Scan for the cell matching the given text and deliver its [x, y] coordinate at center. 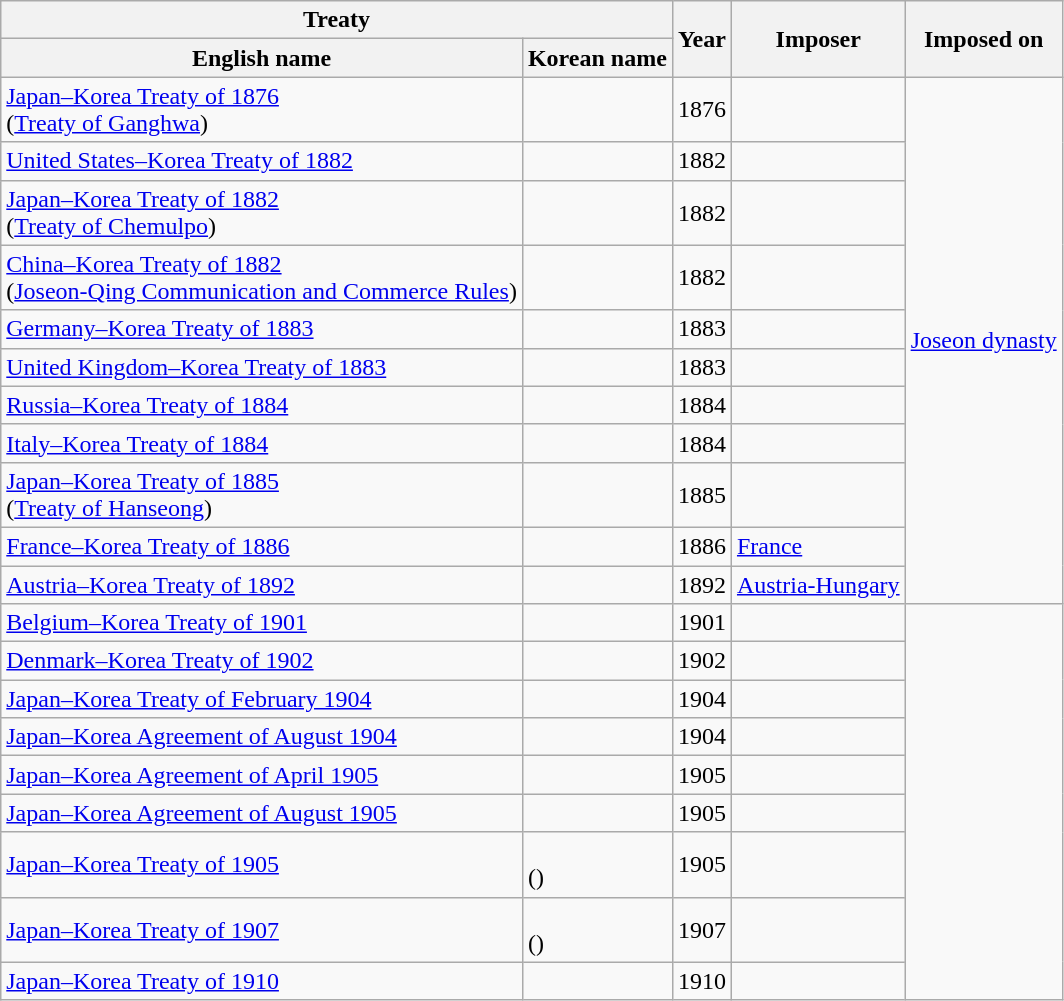
Korean name [597, 58]
1907 [702, 930]
Imposer [818, 39]
1901 [702, 623]
Italy–Korea Treaty of 1884 [262, 443]
Imposed on [984, 39]
Belgium–Korea Treaty of 1901 [262, 623]
United Kingdom–Korea Treaty of 1883 [262, 367]
1876 [702, 110]
Japan–Korea Treaty of 1907 [262, 930]
Austria–Korea Treaty of 1892 [262, 585]
Germany–Korea Treaty of 1883 [262, 329]
Japan–Korea Agreement of August 1904 [262, 737]
Japan–Korea Treaty of 1876(Treaty of Ganghwa) [262, 110]
Japan–Korea Treaty of 1885(Treaty of Hanseong) [262, 494]
Joseon dynasty [984, 340]
Russia–Korea Treaty of 1884 [262, 405]
China–Korea Treaty of 1882(Joseon-Qing Communication and Commerce Rules) [262, 278]
1902 [702, 661]
1886 [702, 546]
Japan–Korea Agreement of April 1905 [262, 775]
Japan–Korea Treaty of February 1904 [262, 699]
Denmark–Korea Treaty of 1902 [262, 661]
Japan–Korea Treaty of 1905 [262, 864]
1885 [702, 494]
Treaty [337, 20]
United States–Korea Treaty of 1882 [262, 161]
Japan–Korea Treaty of 1882(Treaty of Chemulpo) [262, 212]
English name [262, 58]
Japan–Korea Agreement of August 1905 [262, 813]
France–Korea Treaty of 1886 [262, 546]
Japan–Korea Treaty of 1910 [262, 981]
Year [702, 39]
France [818, 546]
1910 [702, 981]
Austria-Hungary [818, 585]
1892 [702, 585]
